Search for the cell housing the specified text and yield its (X, Y) center coordinate. 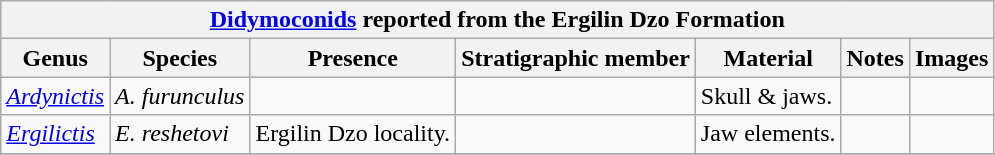
Ergilin Dzo locality. (353, 134)
Ergilictis (56, 134)
Genus (56, 58)
Material (768, 58)
Stratigraphic member (576, 58)
Skull & jaws. (768, 96)
A. furunculus (180, 96)
Images (951, 58)
Presence (353, 58)
Ardynictis (56, 96)
Notes (875, 58)
Species (180, 58)
E. reshetovi (180, 134)
Jaw elements. (768, 134)
Didymoconids reported from the Ergilin Dzo Formation (498, 20)
